Scan for the cell matching the given text and deliver its (X, Y) coordinate at center. 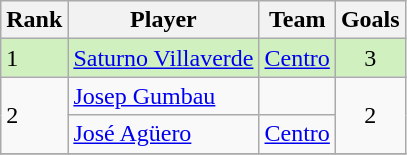
Team (297, 20)
Saturno Villaverde (164, 58)
José Agüero (164, 134)
Goals (370, 20)
Player (164, 20)
1 (34, 58)
Josep Gumbau (164, 96)
3 (370, 58)
Rank (34, 20)
